Capture the cell that displays the provided text and extract its [x, y] central coordinate. 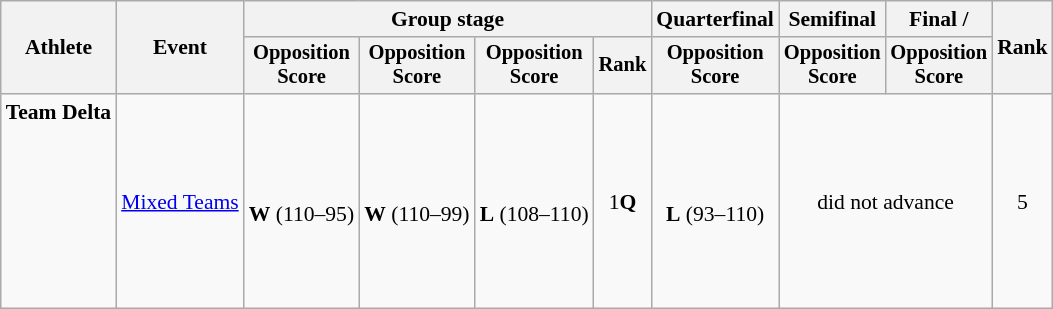
W (110–95) [302, 201]
did not advance [886, 201]
W (110–99) [416, 201]
Group stage [448, 19]
Mixed Teams [180, 201]
Quarterfinal [715, 19]
L (93–110) [715, 201]
Event [180, 48]
L (108–110) [534, 201]
Semifinal [832, 19]
1Q [623, 201]
5 [1022, 201]
Final / [940, 19]
Team Delta [58, 201]
Athlete [58, 48]
